Provide the [X, Y] coordinate of the cell's center where the given text is located.  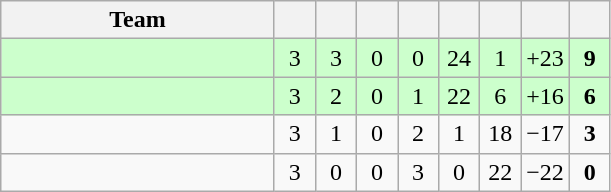
Team [138, 20]
18 [500, 134]
+23 [546, 58]
+16 [546, 96]
−22 [546, 172]
−17 [546, 134]
9 [590, 58]
24 [460, 58]
